Find where the given text appears and provide that cell's center as [x, y] coordinate. 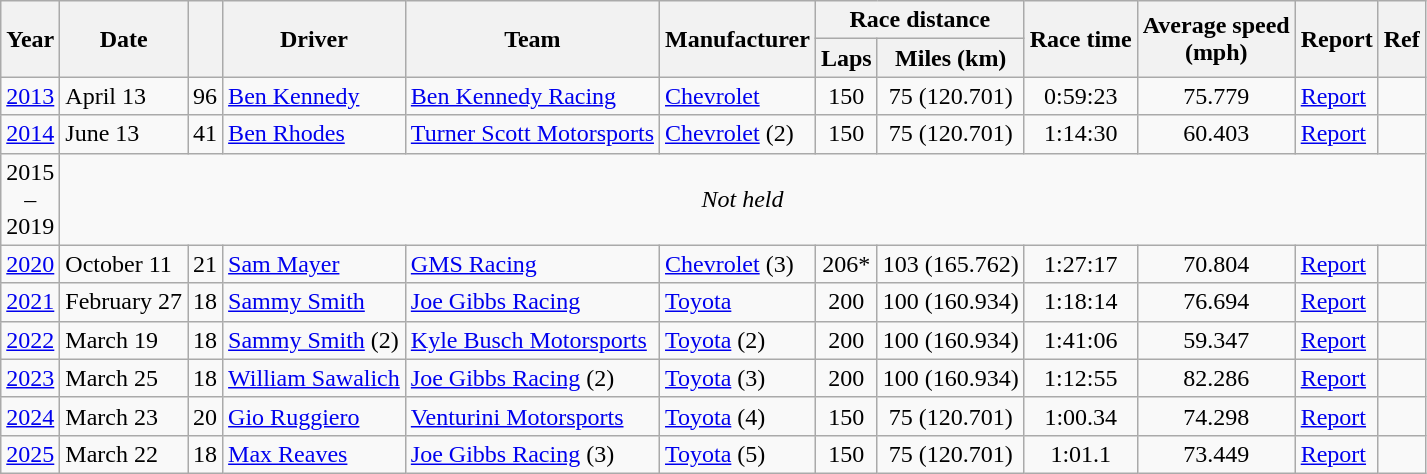
1:41:06 [1080, 340]
70.804 [1216, 264]
1:00.34 [1080, 416]
Ben Kennedy Racing [532, 96]
Toyota (5) [738, 454]
Joe Gibbs Racing [532, 302]
73.449 [1216, 454]
William Sawalich [314, 378]
2022 [30, 340]
April 13 [124, 96]
76.694 [1216, 302]
1:01.1 [1080, 454]
Gio Ruggiero [314, 416]
206* [846, 264]
Chevrolet (2) [738, 134]
96 [206, 96]
Joe Gibbs Racing (3) [532, 454]
59.347 [1216, 340]
Miles (km) [950, 58]
Manufacturer [738, 39]
2023 [30, 378]
Max Reaves [314, 454]
Kyle Busch Motorsports [532, 340]
October 11 [124, 264]
Turner Scott Motorsports [532, 134]
Toyota (4) [738, 416]
1:12:55 [1080, 378]
GMS Racing [532, 264]
Sam Mayer [314, 264]
Driver [314, 39]
Race distance [920, 20]
2024 [30, 416]
1:27:17 [1080, 264]
2021 [30, 302]
1:14:30 [1080, 134]
March 22 [124, 454]
2020 [30, 264]
20 [206, 416]
60.403 [1216, 134]
2015–2019 [30, 199]
Sammy Smith [314, 302]
74.298 [1216, 416]
2013 [30, 96]
Date [124, 39]
Joe Gibbs Racing (2) [532, 378]
Ben Kennedy [314, 96]
Ref [1402, 39]
February 27 [124, 302]
Toyota (3) [738, 378]
2014 [30, 134]
41 [206, 134]
Chevrolet [738, 96]
103 (165.762) [950, 264]
Chevrolet (3) [738, 264]
Not held [742, 199]
0:59:23 [1080, 96]
March 25 [124, 378]
Team [532, 39]
Sammy Smith (2) [314, 340]
2025 [30, 454]
Year [30, 39]
Laps [846, 58]
82.286 [1216, 378]
Toyota (2) [738, 340]
March 23 [124, 416]
June 13 [124, 134]
21 [206, 264]
Venturini Motorsports [532, 416]
Race time [1080, 39]
March 19 [124, 340]
Average speed(mph) [1216, 39]
75.779 [1216, 96]
1:18:14 [1080, 302]
Toyota [738, 302]
Ben Rhodes [314, 134]
